Identify which cell holds the provided text, then report its (x, y) central coordinate. 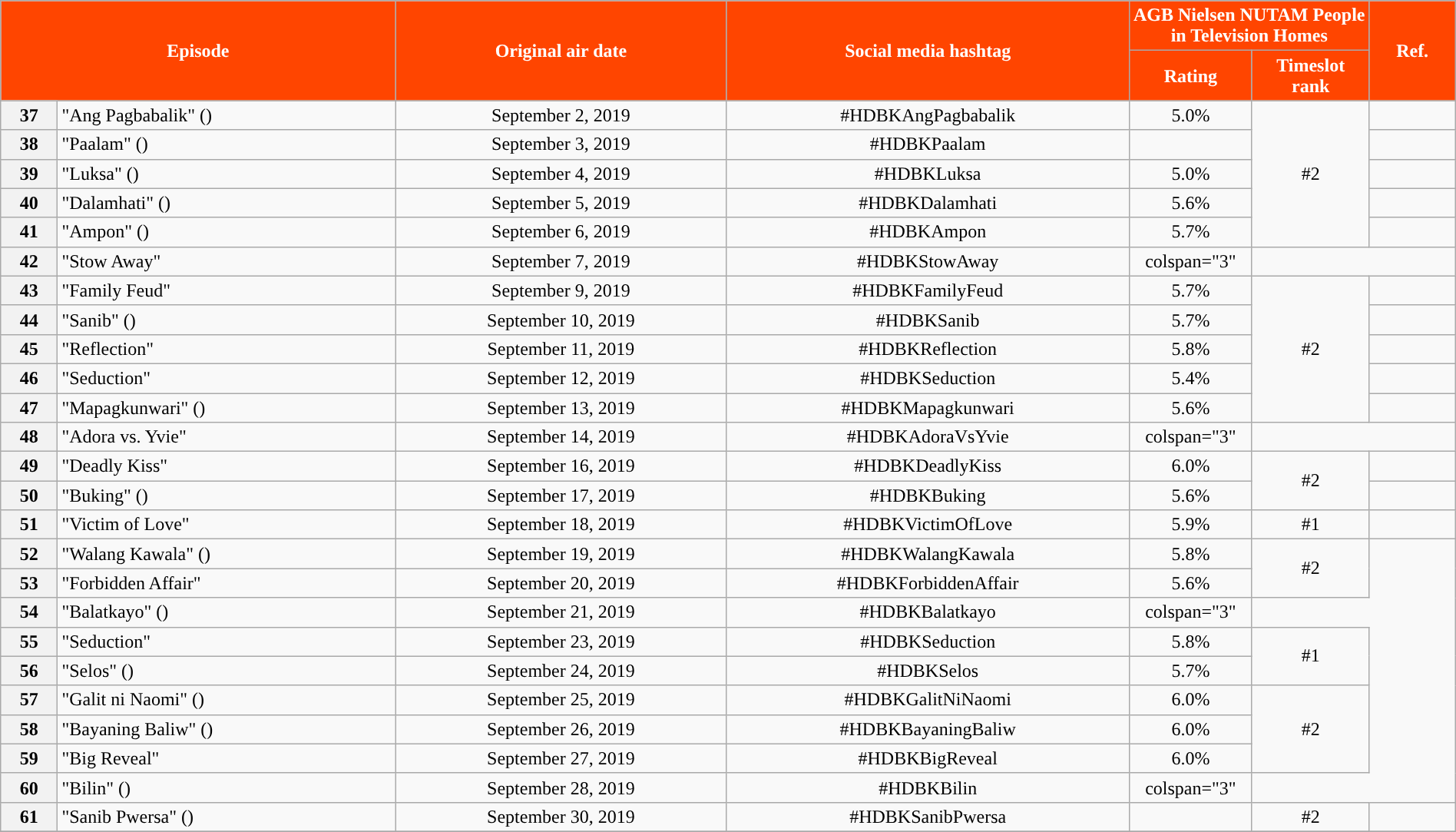
50 (29, 496)
#HDBKFamilyFeud (928, 290)
#HDBKDalamhati (928, 203)
September 19, 2019 (561, 554)
"Adora vs. Yvie" (227, 437)
#HDBKLuksa (928, 174)
47 (29, 408)
59 (29, 758)
"Ampon" () (227, 232)
September 4, 2019 (561, 174)
42 (29, 261)
"Stow Away" (227, 261)
September 13, 2019 (561, 408)
September 23, 2019 (561, 641)
39 (29, 174)
#HDBKDeadlyKiss (928, 466)
Original air date (561, 51)
September 14, 2019 (561, 437)
41 (29, 232)
#HDBKReflection (928, 349)
#HDBKAngPagbabalik (928, 115)
"Sanib" () (227, 320)
#HDBKPaalam (928, 144)
#HDBKStowAway (928, 261)
#HDBKBigReveal (928, 758)
AGB Nielsen NUTAM People in Television Homes (1249, 26)
September 3, 2019 (561, 144)
5.9% (1190, 525)
43 (29, 290)
"Dalamhati" () (227, 203)
#HDBKBilin (928, 787)
55 (29, 641)
September 7, 2019 (561, 261)
"Balatkayo" () (227, 612)
61 (29, 817)
"Big Reveal" (227, 758)
"Mapagkunwari" () (227, 408)
September 24, 2019 (561, 671)
54 (29, 612)
#HDBKSanibPwersa (928, 817)
"Family Feud" (227, 290)
September 18, 2019 (561, 525)
38 (29, 144)
#HDBKVictimOfLove (928, 525)
57 (29, 700)
45 (29, 349)
September 11, 2019 (561, 349)
44 (29, 320)
#HDBKBayaningBaliw (928, 729)
"Ang Pagbabalik" () (227, 115)
Social media hashtag (928, 51)
#HDBKBalatkayo (928, 612)
#HDBKGalitNiNaomi (928, 700)
September 26, 2019 (561, 729)
"Reflection" (227, 349)
"Selos" () (227, 671)
Episode (198, 51)
September 20, 2019 (561, 583)
56 (29, 671)
"Walang Kawala" () (227, 554)
#HDBKAmpon (928, 232)
"Bayaning Baliw" () (227, 729)
48 (29, 437)
60 (29, 787)
September 21, 2019 (561, 612)
September 10, 2019 (561, 320)
September 6, 2019 (561, 232)
#HDBKBuking (928, 496)
"Luksa" () (227, 174)
September 17, 2019 (561, 496)
September 28, 2019 (561, 787)
46 (29, 378)
#HDBKMapagkunwari (928, 408)
#HDBKForbiddenAffair (928, 583)
5.4% (1190, 378)
"Paalam" () (227, 144)
"Buking" () (227, 496)
52 (29, 554)
September 2, 2019 (561, 115)
September 5, 2019 (561, 203)
#HDBKSelos (928, 671)
September 9, 2019 (561, 290)
53 (29, 583)
"Forbidden Affair" (227, 583)
Rating (1190, 75)
September 25, 2019 (561, 700)
37 (29, 115)
September 30, 2019 (561, 817)
"Galit ni Naomi" () (227, 700)
Timeslotrank (1310, 75)
49 (29, 466)
58 (29, 729)
"Sanib Pwersa" () (227, 817)
Ref. (1412, 51)
September 12, 2019 (561, 378)
September 27, 2019 (561, 758)
September 16, 2019 (561, 466)
"Victim of Love" (227, 525)
"Deadly Kiss" (227, 466)
#HDBKSanib (928, 320)
#HDBKAdoraVsYvie (928, 437)
#HDBKWalangKawala (928, 554)
51 (29, 525)
"Bilin" () (227, 787)
40 (29, 203)
